Provide the (X, Y) coordinate of the cell's center where the given text is located.  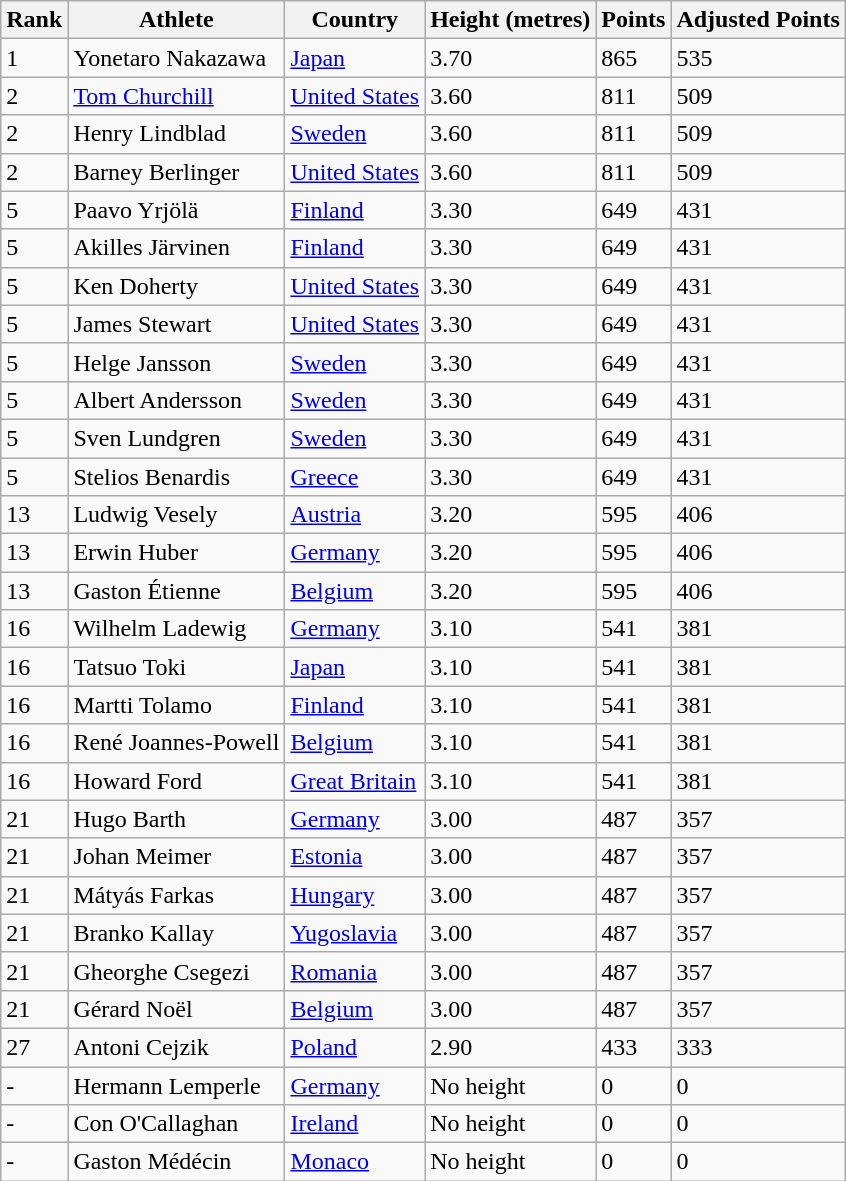
Rank (34, 20)
Gérard Noël (176, 1009)
Erwin Huber (176, 553)
433 (634, 1047)
Antoni Cejzik (176, 1047)
1 (34, 58)
Paavo Yrjölä (176, 210)
Estonia (355, 857)
Hermann Lemperle (176, 1085)
2.90 (510, 1047)
Wilhelm Ladewig (176, 629)
Gaston Étienne (176, 591)
Johan Meimer (176, 857)
Ludwig Vesely (176, 515)
Con O'Callaghan (176, 1124)
27 (34, 1047)
Ken Doherty (176, 286)
Yonetaro Nakazawa (176, 58)
Howard Ford (176, 781)
Tom Churchill (176, 96)
Hugo Barth (176, 819)
333 (758, 1047)
Country (355, 20)
865 (634, 58)
René Joannes-Powell (176, 743)
James Stewart (176, 324)
Martti Tolamo (176, 705)
Romania (355, 971)
Gheorghe Csegezi (176, 971)
Branko Kallay (176, 933)
3.70 (510, 58)
Height (metres) (510, 20)
Stelios Benardis (176, 477)
Albert Andersson (176, 400)
Gaston Médécin (176, 1162)
Hungary (355, 895)
Adjusted Points (758, 20)
Henry Lindblad (176, 134)
Austria (355, 515)
Yugoslavia (355, 933)
Akilles Järvinen (176, 248)
Great Britain (355, 781)
Ireland (355, 1124)
Athlete (176, 20)
Barney Berlinger (176, 172)
Greece (355, 477)
Sven Lundgren (176, 438)
Monaco (355, 1162)
Poland (355, 1047)
535 (758, 58)
Tatsuo Toki (176, 667)
Mátyás Farkas (176, 895)
Helge Jansson (176, 362)
Points (634, 20)
